Provide the (x, y) coordinate of the cell's center where the given text is located.  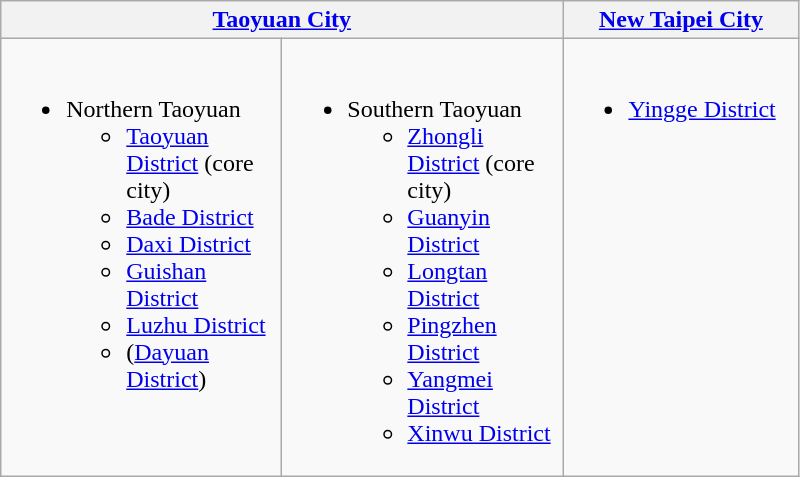
New Taipei City (681, 20)
Southern TaoyuanZhongli District (core city)Guanyin DistrictLongtan DistrictPingzhen DistrictYangmei DistrictXinwu District (422, 258)
Yingge District (681, 258)
Northern TaoyuanTaoyuan District (core city)Bade DistrictDaxi DistrictGuishan DistrictLuzhu District(Dayuan District) (142, 258)
Taoyuan City (282, 20)
